Locate the cell with the specified text and output its [X, Y] center coordinate. 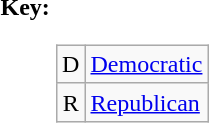
R [71, 102]
D [71, 64]
Democratic [146, 64]
Republican [146, 102]
